Pinpoint the cell where the given text exists, returning its (X, Y) midpoint coordinate. 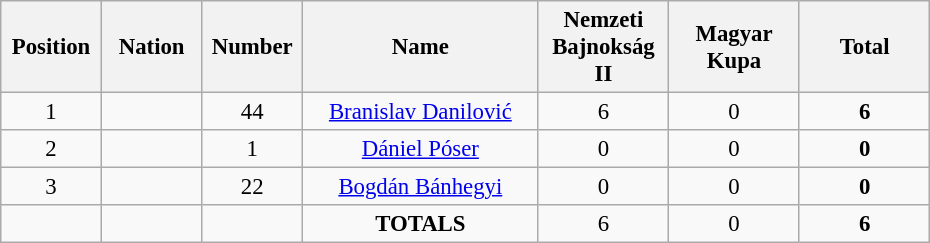
Bogdán Bánhegyi (421, 187)
Branislav Danilović (421, 112)
Magyar Kupa (734, 47)
Total (864, 47)
2 (52, 149)
Number (252, 47)
Nemzeti Bajnokság II (604, 47)
Position (52, 47)
Nation (152, 47)
Name (421, 47)
Dániel Póser (421, 149)
3 (52, 187)
22 (252, 187)
44 (252, 112)
TOTALS (421, 224)
